Return the (X, Y) coordinate for the center point of the cell that contains the specified text.  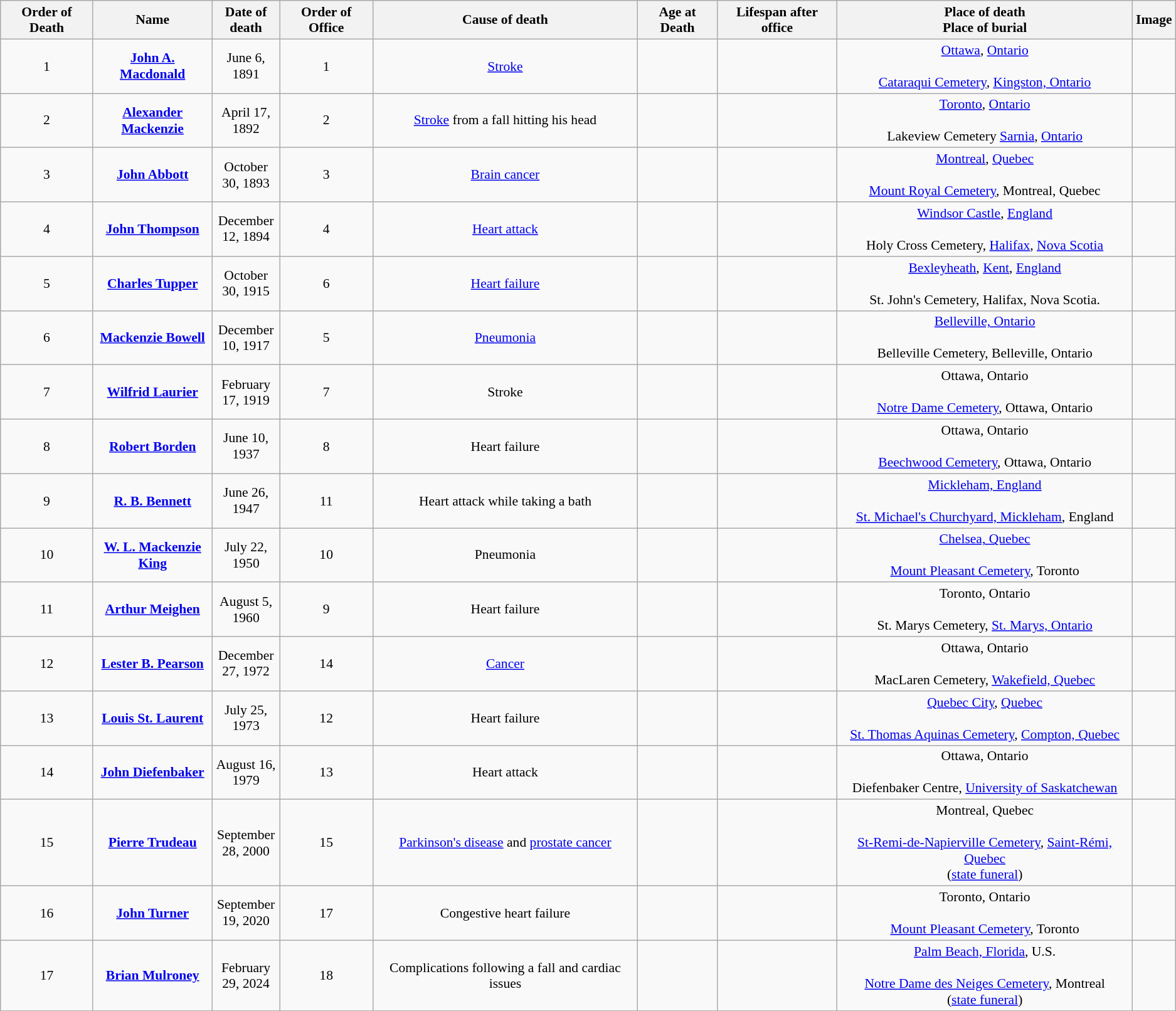
Lifespan after office (778, 20)
Name (152, 20)
Image (1154, 20)
Heart attack while taking a bath (505, 500)
February 17, 1919 (246, 393)
John Turner (152, 913)
Complications following a fall and cardiac issues (505, 975)
16 (46, 913)
April 17, 1892 (246, 120)
Charles Tupper (152, 283)
W. L. Mackenzie King (152, 556)
Toronto, OntarioLakeview Cemetery Sarnia, Ontario (985, 120)
Order of Death (46, 20)
John Thompson (152, 230)
Cancer (505, 664)
Wilfrid Laurier (152, 393)
Date of death (246, 20)
Robert Borden (152, 447)
Ottawa, OntarioBeechwood Cemetery, Ottawa, Ontario (985, 447)
July 22, 1950 (246, 556)
Toronto, OntarioMount Pleasant Cemetery, Toronto (985, 913)
June 10, 1937 (246, 447)
December 10, 1917 (246, 337)
Quebec City, QuebecSt. Thomas Aquinas Cemetery, Compton, Quebec (985, 719)
Congestive heart failure (505, 913)
Belleville, OntarioBelleville Cemetery, Belleville, Ontario (985, 337)
Ottawa, OntarioMacLaren Cemetery, Wakefield, Quebec (985, 664)
John Abbott (152, 176)
18 (326, 975)
Ottawa, OntarioDiefenbaker Centre, University of Saskatchewan (985, 773)
Louis St. Laurent (152, 719)
February 29, 2024 (246, 975)
Montreal, QuebecMount Royal Cemetery, Montreal, Quebec (985, 176)
Pierre Trudeau (152, 843)
June 6, 1891 (246, 66)
Lester B. Pearson (152, 664)
December 27, 1972 (246, 664)
Order of Office (326, 20)
John Diefenbaker (152, 773)
Bexleyheath, Kent, EnglandSt. John's Cemetery, Halifax, Nova Scotia. (985, 283)
Palm Beach, Florida, U.S.Notre Dame des Neiges Cemetery, Montreal (state funeral) (985, 975)
Ottawa, OntarioCataraqui Cemetery, Kingston, Ontario (985, 66)
October 30, 1915 (246, 283)
December 12, 1894 (246, 230)
August 16, 1979 (246, 773)
Brain cancer (505, 176)
September 19, 2020 (246, 913)
Parkinson's disease and prostate cancer (505, 843)
Mackenzie Bowell (152, 337)
Stroke from a fall hitting his head (505, 120)
Cause of death (505, 20)
Toronto, OntarioSt. Marys Cemetery, St. Marys, Ontario (985, 610)
Alexander Mackenzie (152, 120)
Mickleham, EnglandSt. Michael's Churchyard, Mickleham, England (985, 500)
John A. Macdonald (152, 66)
Ottawa, OntarioNotre Dame Cemetery, Ottawa, Ontario (985, 393)
August 5, 1960 (246, 610)
Brian Mulroney (152, 975)
September 28, 2000 (246, 843)
Arthur Meighen (152, 610)
Chelsea, QuebecMount Pleasant Cemetery, Toronto (985, 556)
June 26, 1947 (246, 500)
Age at Death (677, 20)
R. B. Bennett (152, 500)
Place of deathPlace of burial (985, 20)
October 30, 1893 (246, 176)
July 25, 1973 (246, 719)
Montreal, QuebecSt-Remi-de-Napierville Cemetery, Saint-Rémi, Quebec (state funeral) (985, 843)
Windsor Castle, EnglandHoly Cross Cemetery, Halifax, Nova Scotia (985, 230)
